Capture the cell that displays the provided text and extract its [X, Y] central coordinate. 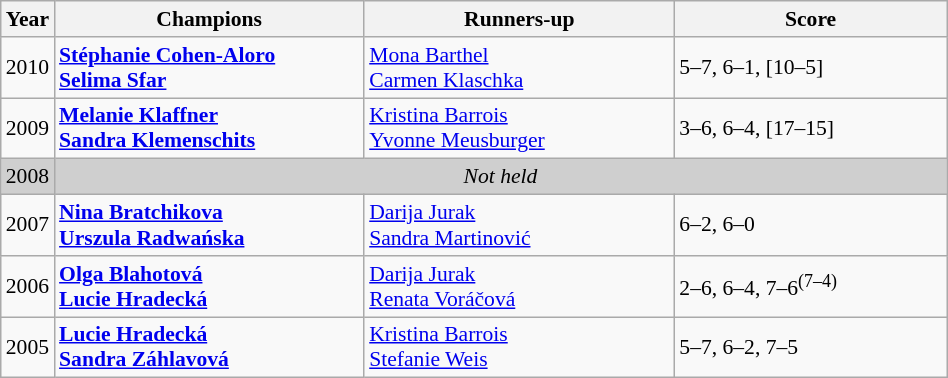
Lucie Hradecká Sandra Záhlavová [209, 348]
2005 [28, 348]
5–7, 6–2, 7–5 [810, 348]
Runners-up [519, 19]
2009 [28, 128]
Kristina Barrois Yvonne Meusburger [519, 128]
Olga Blahotová Lucie Hradecká [209, 286]
Champions [209, 19]
Year [28, 19]
2–6, 6–4, 7–6(7–4) [810, 286]
Score [810, 19]
5–7, 6–1, [10–5] [810, 68]
2008 [28, 177]
Not held [500, 177]
2006 [28, 286]
2010 [28, 68]
6–2, 6–0 [810, 226]
Kristina Barrois Stefanie Weis [519, 348]
Melanie Klaffner Sandra Klemenschits [209, 128]
Darija Jurak Renata Voráčová [519, 286]
Nina Bratchikova Urszula Radwańska [209, 226]
3–6, 6–4, [17–15] [810, 128]
Stéphanie Cohen-Aloro Selima Sfar [209, 68]
Mona Barthel Carmen Klaschka [519, 68]
2007 [28, 226]
Darija Jurak Sandra Martinović [519, 226]
